Identify which cell holds the provided text, then report its (x, y) central coordinate. 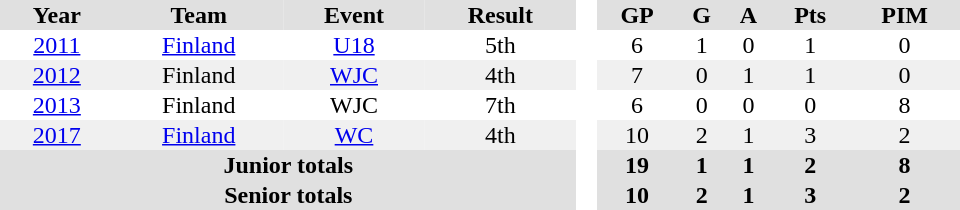
U18 (354, 45)
2017 (57, 135)
2013 (57, 105)
19 (638, 165)
Senior totals (288, 195)
Year (57, 15)
7 (638, 75)
PIM (904, 15)
Result (500, 15)
A (748, 15)
Event (354, 15)
Junior totals (288, 165)
Pts (810, 15)
7th (500, 105)
5th (500, 45)
2011 (57, 45)
GP (638, 15)
G (702, 15)
2012 (57, 75)
WC (354, 135)
Team (199, 15)
